Detect which cell encompasses the target text, then output its [x, y] center coordinate. 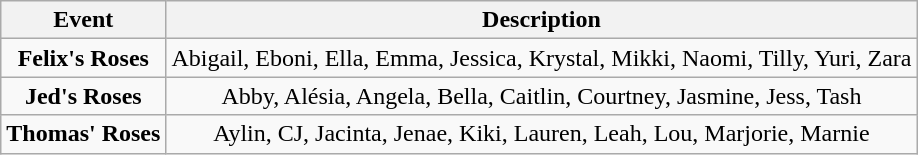
Thomas' Roses [84, 134]
Description [542, 20]
Event [84, 20]
Abigail, Eboni, Ella, Emma, Jessica, Krystal, Mikki, Naomi, Tilly, Yuri, Zara [542, 58]
Jed's Roses [84, 96]
Felix's Roses [84, 58]
Abby, Alésia, Angela, Bella, Caitlin, Courtney, Jasmine, Jess, Tash [542, 96]
Aylin, CJ, Jacinta, Jenae, Kiki, Lauren, Leah, Lou, Marjorie, Marnie [542, 134]
